Identify which cell holds the provided text, then report its (x, y) central coordinate. 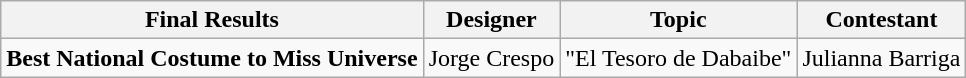
Topic (678, 20)
Contestant (882, 20)
Final Results (212, 20)
Best National Costume to Miss Universe (212, 58)
Designer (492, 20)
"El Tesoro de Dabaibe" (678, 58)
Julianna Barriga (882, 58)
Jorge Crespo (492, 58)
